Detect which cell encompasses the target text, then output its (x, y) center coordinate. 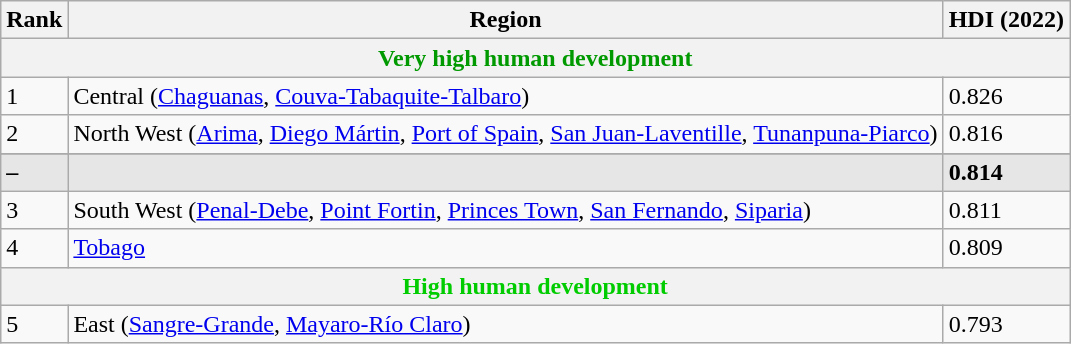
North West (Arima, Diego Mártin, Port of Spain, San Juan-Laventille, Tunanpuna-Piarco) (506, 134)
South West (Penal-Debe, Point Fortin, Princes Town, San Fernando, Siparia) (506, 210)
1 (34, 96)
3 (34, 210)
0.826 (1006, 96)
Rank (34, 20)
5 (34, 324)
Very high human development (536, 58)
0.809 (1006, 248)
– (34, 172)
HDI (2022) (1006, 20)
0.811 (1006, 210)
2 (34, 134)
0.814 (1006, 172)
High human development (536, 286)
4 (34, 248)
0.793 (1006, 324)
Region (506, 20)
0.816 (1006, 134)
Central (Chaguanas, Couva-Tabaquite-Talbaro) (506, 96)
East (Sangre-Grande, Mayaro-Río Claro) (506, 324)
Tobago (506, 248)
